Extract the (x, y) coordinate from the center of the cell holding the provided text.  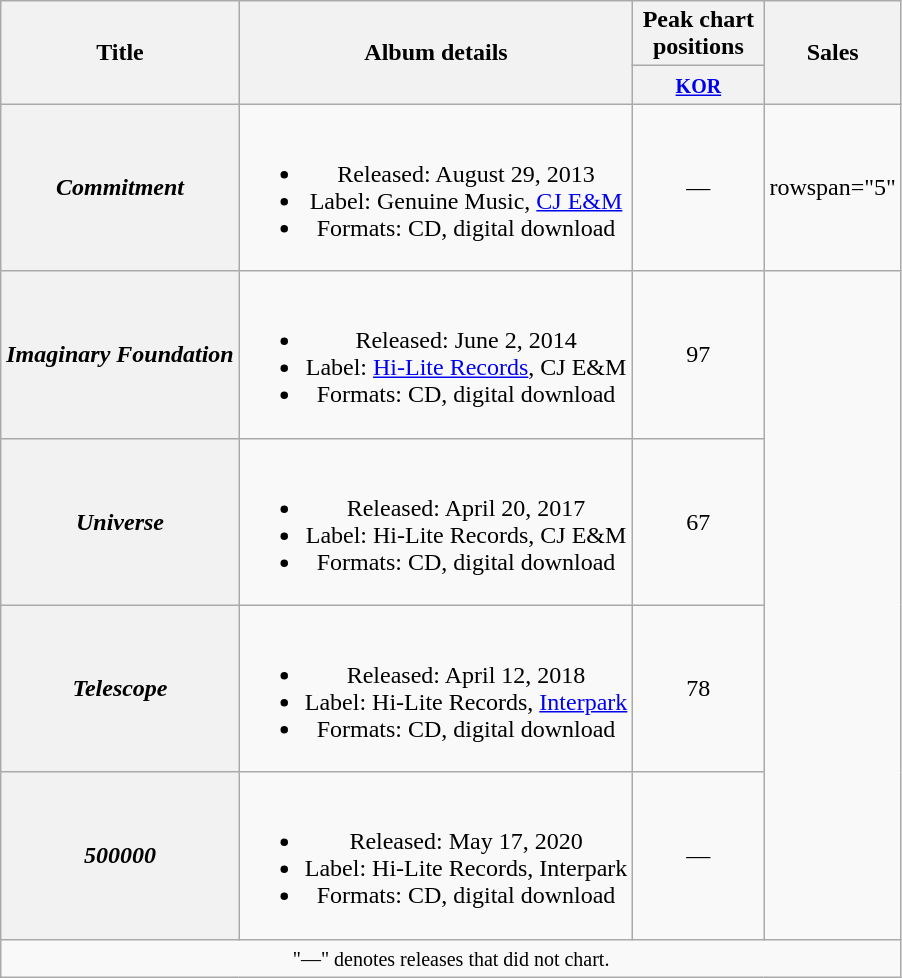
Album details (436, 52)
"—" denotes releases that did not chart. (452, 958)
Universe (120, 522)
78 (698, 688)
67 (698, 522)
Sales (833, 52)
97 (698, 354)
Released: August 29, 2013Label: Genuine Music, CJ E&MFormats: CD, digital download (436, 188)
rowspan="5" (833, 188)
Released: May 17, 2020Label: Hi-Lite Records, InterparkFormats: CD, digital download (436, 856)
Commitment (120, 188)
500000 (120, 856)
Released: June 2, 2014Label: Hi-Lite Records, CJ E&MFormats: CD, digital download (436, 354)
Released: April 20, 2017Label: Hi-Lite Records, CJ E&MFormats: CD, digital download (436, 522)
Telescope (120, 688)
Peak chart positions (698, 34)
Imaginary Foundation (120, 354)
Title (120, 52)
Released: April 12, 2018Label: Hi-Lite Records, InterparkFormats: CD, digital download (436, 688)
KOR (698, 85)
